Return (x, y) of the center of cell containing provided text 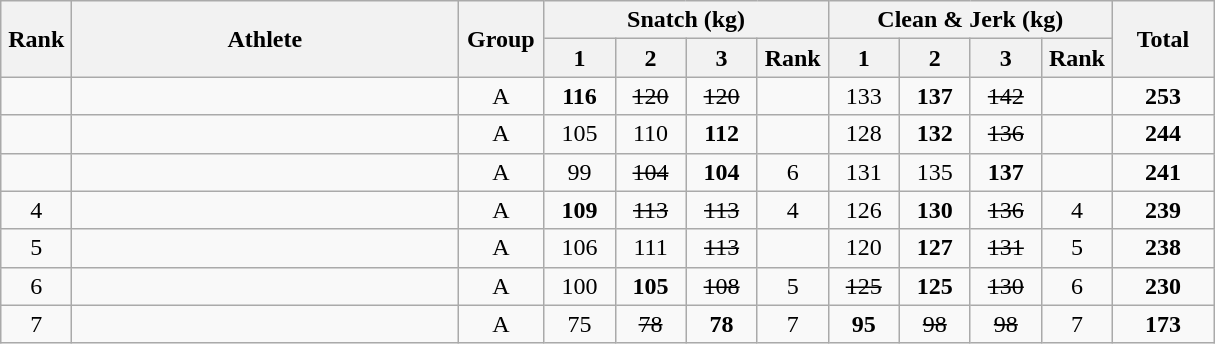
142 (1006, 96)
75 (580, 324)
111 (650, 248)
126 (864, 210)
128 (864, 134)
Group (501, 39)
Athlete (265, 39)
108 (722, 286)
116 (580, 96)
100 (580, 286)
173 (1162, 324)
109 (580, 210)
239 (1162, 210)
241 (1162, 172)
133 (864, 96)
253 (1162, 96)
112 (722, 134)
244 (1162, 134)
110 (650, 134)
132 (934, 134)
95 (864, 324)
106 (580, 248)
135 (934, 172)
230 (1162, 286)
Snatch (kg) (686, 20)
127 (934, 248)
238 (1162, 248)
Total (1162, 39)
99 (580, 172)
Clean & Jerk (kg) (970, 20)
